Scan for the cell matching the given text and deliver its (x, y) coordinate at center. 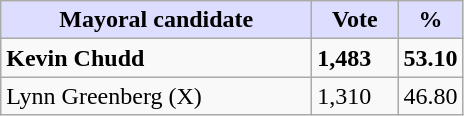
53.10 (430, 58)
Mayoral candidate (156, 20)
Kevin Chudd (156, 58)
Vote (355, 20)
1,483 (355, 58)
Lynn Greenberg (X) (156, 96)
1,310 (355, 96)
46.80 (430, 96)
% (430, 20)
